Extract the [X, Y] coordinate from the center of the cell holding the provided text.  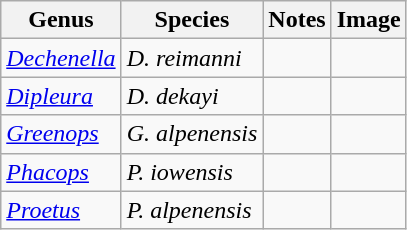
Dechenella [61, 58]
Proetus [61, 210]
Phacops [61, 172]
Genus [61, 20]
Dipleura [61, 96]
Notes [297, 20]
Species [192, 20]
D. reimanni [192, 58]
Image [368, 20]
P. alpenensis [192, 210]
D. dekayi [192, 96]
G. alpenensis [192, 134]
P. iowensis [192, 172]
Greenops [61, 134]
